From the cell containing the given text, extract its center point as (X, Y) coordinate. 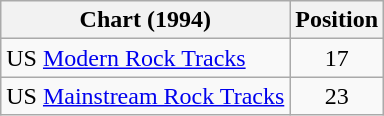
US Modern Rock Tracks (146, 58)
23 (337, 96)
US Mainstream Rock Tracks (146, 96)
Position (337, 20)
Chart (1994) (146, 20)
17 (337, 58)
